Locate the cell with the specified text and output its [X, Y] center coordinate. 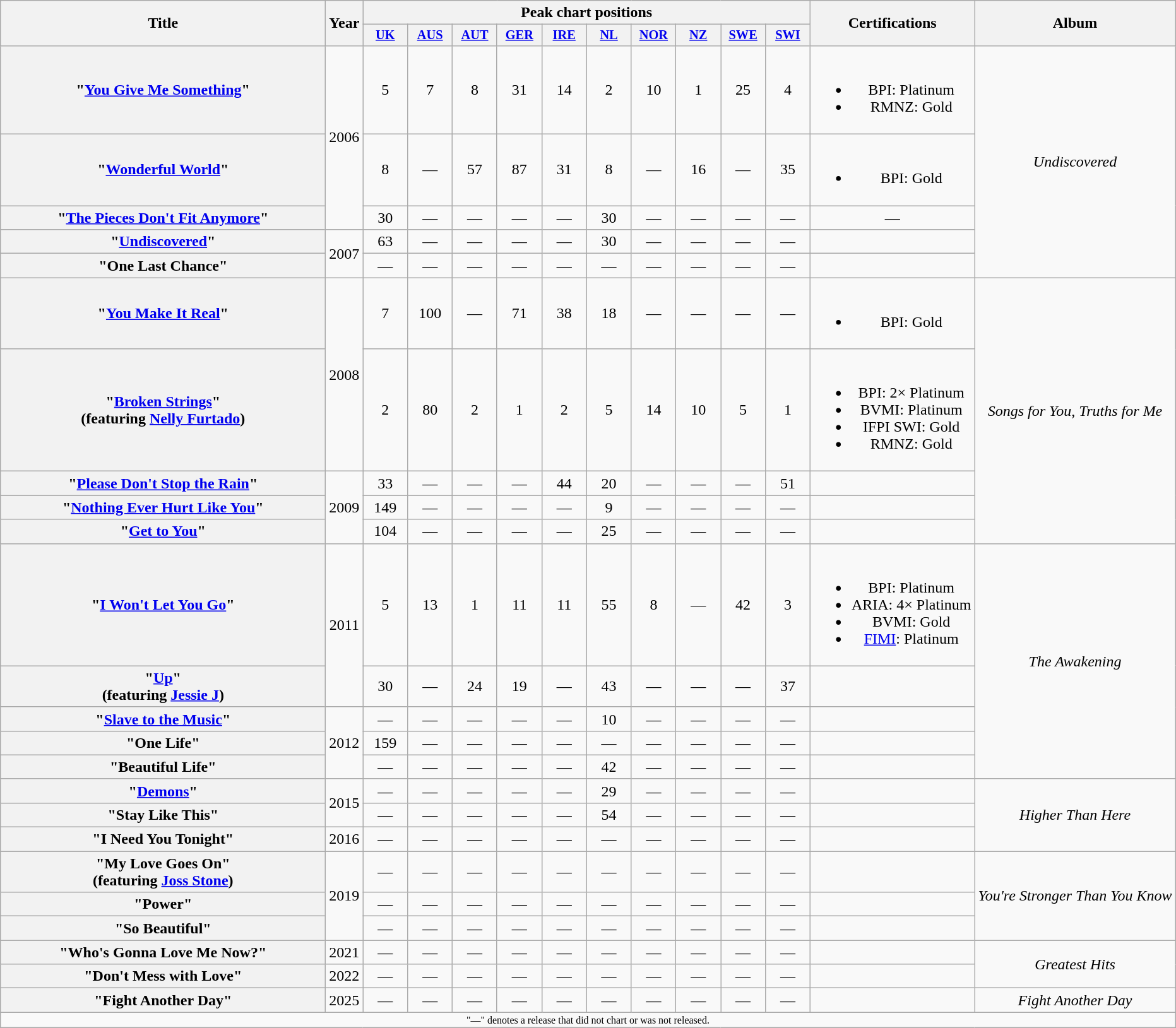
24 [475, 687]
80 [431, 410]
2021 [345, 952]
"Demons" [163, 791]
AUS [431, 35]
"—" denotes a release that did not chart or was not released. [588, 1020]
71 [519, 313]
"Beautiful Life" [163, 767]
63 [385, 242]
43 [609, 687]
38 [564, 313]
Peak chart positions [587, 13]
33 [385, 483]
"The Pieces Don't Fit Anymore" [163, 218]
"Undiscovered" [163, 242]
"You Make It Real" [163, 313]
"I Need You Tonight" [163, 839]
9 [609, 507]
Certifications [893, 23]
2011 [345, 625]
19 [519, 687]
NZ [698, 35]
2022 [345, 976]
55 [609, 605]
4 [788, 90]
54 [609, 815]
"Up"(featuring Jessie J) [163, 687]
"One Life" [163, 743]
100 [431, 313]
"Power" [163, 904]
NL [609, 35]
2016 [345, 839]
2012 [345, 743]
"Fight Another Day" [163, 1000]
2008 [345, 375]
159 [385, 743]
Higher Than Here [1075, 815]
Songs for You, Truths for Me [1075, 410]
"I Won't Let You Go" [163, 605]
"So Beautiful" [163, 928]
18 [609, 313]
51 [788, 483]
IRE [564, 35]
BPI: PlatinumARIA: 4× PlatinumBVMI: GoldFIMI: Platinum [893, 605]
You're Stronger Than You Know [1075, 896]
"Get to You" [163, 531]
57 [475, 170]
44 [564, 483]
2019 [345, 896]
104 [385, 531]
2007 [345, 254]
2015 [345, 803]
SWE [744, 35]
GER [519, 35]
Greatest Hits [1075, 964]
The Awakening [1075, 661]
2025 [345, 1000]
AUT [475, 35]
"Nothing Ever Hurt Like You" [163, 507]
Year [345, 23]
Undiscovered [1075, 162]
NOR [654, 35]
BPI: PlatinumRMNZ: Gold [893, 90]
149 [385, 507]
35 [788, 170]
"One Last Chance" [163, 266]
"Stay Like This" [163, 815]
Album [1075, 23]
Title [163, 23]
BPI: 2× PlatinumBVMI: PlatinumIFPI SWI: GoldRMNZ: Gold [893, 410]
37 [788, 687]
"Slave to the Music" [163, 719]
"You Give Me Something" [163, 90]
2006 [345, 138]
20 [609, 483]
"Who's Gonna Love Me Now?" [163, 952]
87 [519, 170]
29 [609, 791]
"My Love Goes On"(featuring Joss Stone) [163, 872]
"Please Don't Stop the Rain" [163, 483]
SWI [788, 35]
13 [431, 605]
UK [385, 35]
"Broken Strings"(featuring Nelly Furtado) [163, 410]
2009 [345, 507]
"Don't Mess with Love" [163, 976]
Fight Another Day [1075, 1000]
16 [698, 170]
"Wonderful World" [163, 170]
3 [788, 605]
